Return the [X, Y] coordinate for the center point of the cell that contains the specified text.  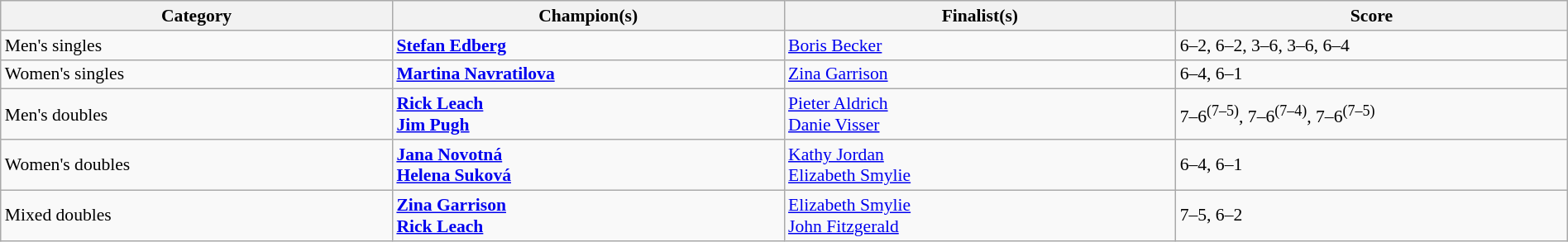
Finalist(s) [980, 16]
Zina Garrison Rick Leach [588, 215]
Boris Becker [980, 45]
7–5, 6–2 [1372, 215]
Category [197, 16]
Kathy Jordan Elizabeth Smylie [980, 165]
Zina Garrison [980, 74]
Women's doubles [197, 165]
Elizabeth SmylieJohn Fitzgerald [980, 215]
Jana Novotná Helena Suková [588, 165]
Champion(s) [588, 16]
7–6(7–5), 7–6(7–4), 7–6(7–5) [1372, 114]
Men's doubles [197, 114]
Men's singles [197, 45]
Rick Leach Jim Pugh [588, 114]
Martina Navratilova [588, 74]
Score [1372, 16]
Mixed doubles [197, 215]
Pieter Aldrich Danie Visser [980, 114]
Women's singles [197, 74]
6–2, 6–2, 3–6, 3–6, 6–4 [1372, 45]
Stefan Edberg [588, 45]
